Return the (x, y) coordinate for the center point of the cell that contains the specified text.  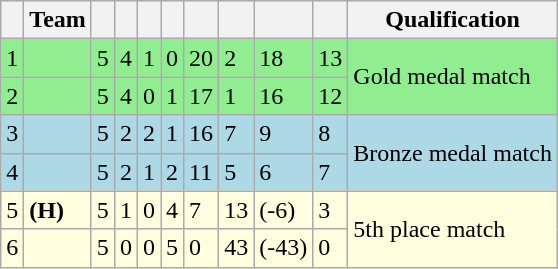
9 (284, 134)
(-6) (284, 210)
Gold medal match (453, 77)
20 (202, 58)
8 (330, 134)
12 (330, 96)
Qualification (453, 20)
17 (202, 96)
Bronze medal match (453, 153)
(-43) (284, 248)
18 (284, 58)
(H) (58, 210)
11 (202, 172)
43 (236, 248)
5th place match (453, 229)
Team (58, 20)
